Find where the given text appears and provide that cell's center as (x, y) coordinate. 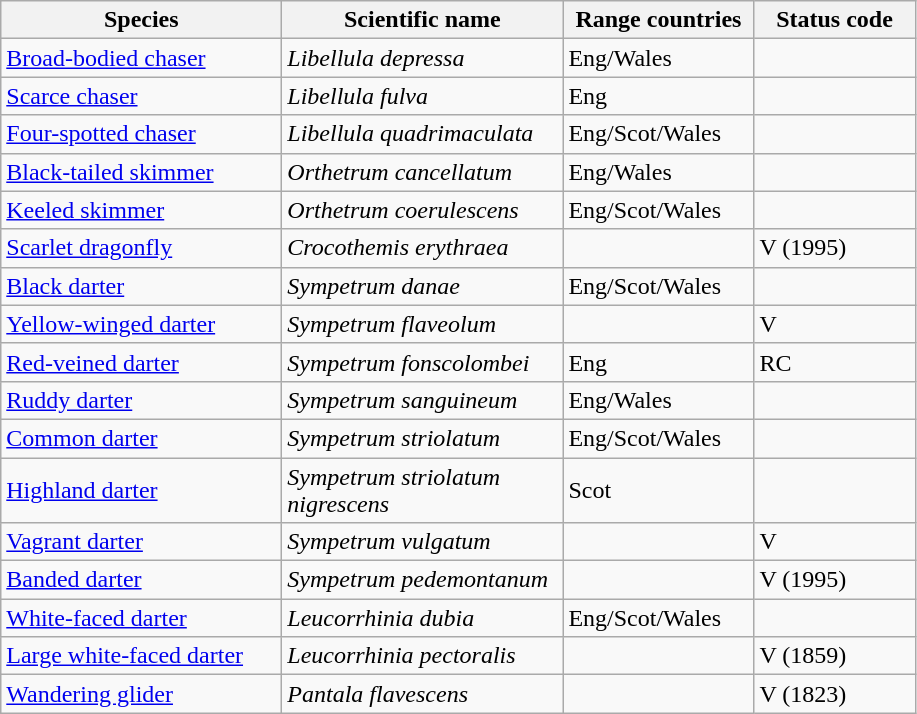
Large white-faced darter (142, 656)
Scientific name (422, 20)
Yellow-winged darter (142, 324)
Black-tailed skimmer (142, 172)
Sympetrum flaveolum (422, 324)
Red-veined darter (142, 362)
Status code (834, 20)
White-faced darter (142, 618)
Four-spotted chaser (142, 134)
Scot (658, 490)
Broad-bodied chaser (142, 58)
Scarce chaser (142, 96)
Highland darter (142, 490)
RC (834, 362)
Banded darter (142, 580)
Libellula fulva (422, 96)
Crocothemis erythraea (422, 248)
Keeled skimmer (142, 210)
Sympetrum danae (422, 286)
V (1859) (834, 656)
Libellula quadrimaculata (422, 134)
V (1823) (834, 694)
Sympetrum striolatum (422, 438)
Vagrant darter (142, 542)
Ruddy darter (142, 400)
Orthetrum coerulescens (422, 210)
Orthetrum cancellatum (422, 172)
Common darter (142, 438)
Sympetrum striolatum nigrescens (422, 490)
Wandering glider (142, 694)
Libellula depressa (422, 58)
Species (142, 20)
Range countries (658, 20)
Sympetrum fonscolombei (422, 362)
Pantala flavescens (422, 694)
Sympetrum vulgatum (422, 542)
Black darter (142, 286)
Leucorrhinia dubia (422, 618)
Leucorrhinia pectoralis (422, 656)
Sympetrum sanguineum (422, 400)
Scarlet dragonfly (142, 248)
Sympetrum pedemontanum (422, 580)
